Detect which cell encompasses the target text, then output its (x, y) center coordinate. 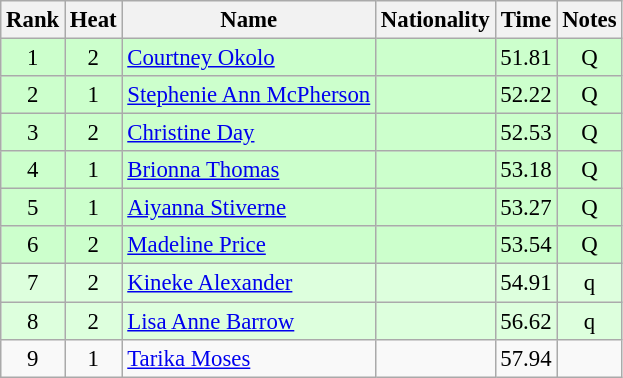
Nationality (436, 20)
5 (33, 208)
53.18 (526, 170)
8 (33, 321)
Aiyanna Stiverne (249, 208)
56.62 (526, 321)
Christine Day (249, 133)
Lisa Anne Barrow (249, 321)
Heat (94, 20)
3 (33, 133)
7 (33, 283)
54.91 (526, 283)
Name (249, 20)
6 (33, 245)
53.54 (526, 245)
57.94 (526, 358)
Time (526, 20)
Madeline Price (249, 245)
53.27 (526, 208)
Stephenie Ann McPherson (249, 95)
Tarika Moses (249, 358)
Rank (33, 20)
4 (33, 170)
52.22 (526, 95)
9 (33, 358)
Kineke Alexander (249, 283)
Courtney Okolo (249, 58)
52.53 (526, 133)
Notes (590, 20)
Brionna Thomas (249, 170)
51.81 (526, 58)
